Identify which cell holds the provided text, then report its (x, y) central coordinate. 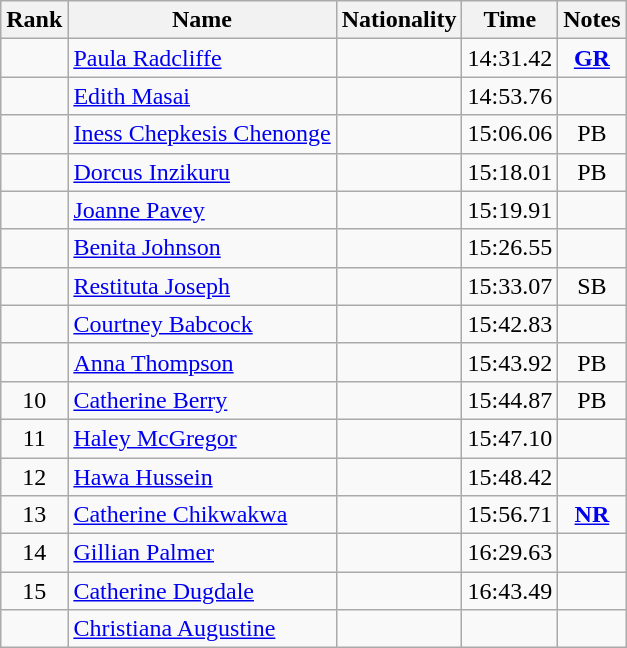
12 (34, 477)
15:48.42 (510, 477)
Catherine Berry (202, 400)
Restituta Joseph (202, 286)
15:06.06 (510, 134)
Catherine Dugdale (202, 591)
NR (592, 515)
14 (34, 553)
15:47.10 (510, 438)
Haley McGregor (202, 438)
SB (592, 286)
15 (34, 591)
Edith Masai (202, 96)
15:56.71 (510, 515)
Paula Radcliffe (202, 58)
13 (34, 515)
Rank (34, 20)
15:42.83 (510, 324)
14:53.76 (510, 96)
15:19.91 (510, 210)
GR (592, 58)
Hawa Hussein (202, 477)
Iness Chepkesis Chenonge (202, 134)
11 (34, 438)
14:31.42 (510, 58)
16:43.49 (510, 591)
Joanne Pavey (202, 210)
Anna Thompson (202, 362)
15:26.55 (510, 248)
Name (202, 20)
Time (510, 20)
15:18.01 (510, 172)
Nationality (399, 20)
10 (34, 400)
16:29.63 (510, 553)
Gillian Palmer (202, 553)
Courtney Babcock (202, 324)
Benita Johnson (202, 248)
Notes (592, 20)
Dorcus Inzikuru (202, 172)
Catherine Chikwakwa (202, 515)
Christiana Augustine (202, 629)
15:33.07 (510, 286)
15:43.92 (510, 362)
15:44.87 (510, 400)
